Determine the (x, y) coordinate at the center of the cell enclosing the given text.  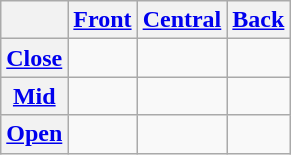
Back (258, 20)
Mid (34, 96)
Central (182, 20)
Front (102, 20)
Open (34, 134)
Close (34, 58)
